Provide the (X, Y) coordinate of the cell's center where the given text is located.  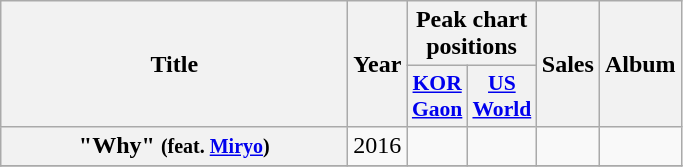
Year (378, 64)
Sales (568, 64)
USWorld (502, 96)
Title (174, 64)
2016 (378, 146)
Album (640, 64)
KORGaon (438, 96)
"Why" (feat. Miryo) (174, 146)
Peak chart positions (472, 34)
